Return [x, y] of the center of cell containing provided text 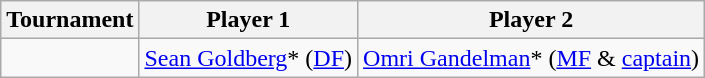
Tournament [70, 20]
Omri Gandelman* (MF & captain) [532, 58]
Player 1 [248, 20]
Sean Goldberg* (DF) [248, 58]
Player 2 [532, 20]
